Detect which cell encompasses the target text, then output its [X, Y] center coordinate. 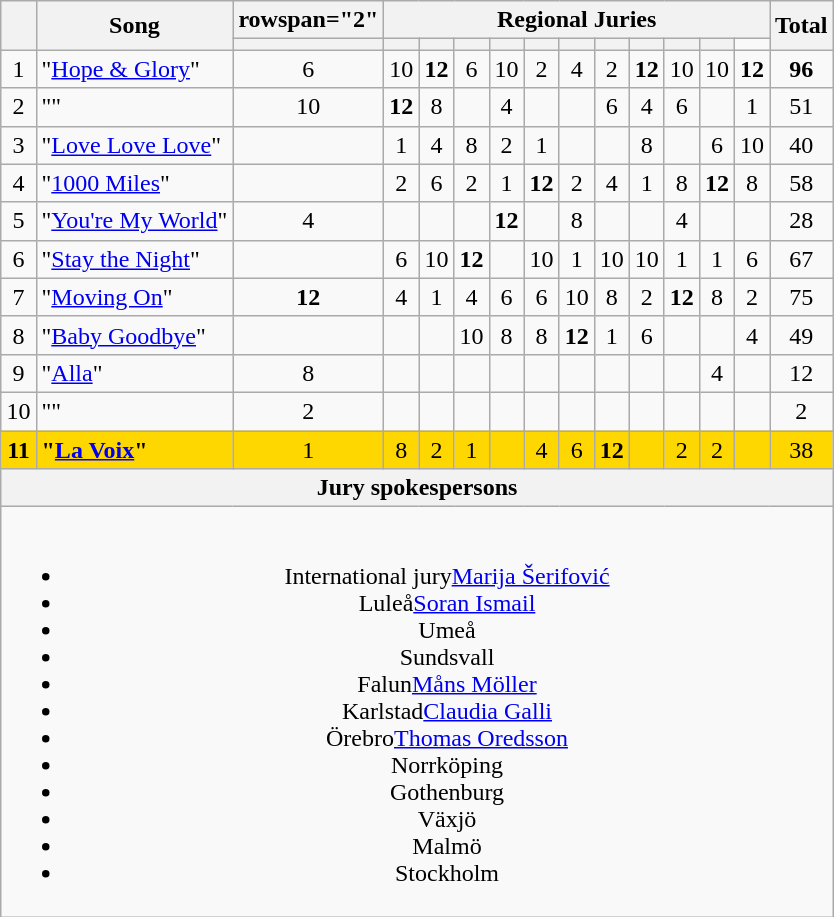
9 [18, 373]
Total [802, 26]
"Baby Goodbye" [134, 335]
"Alla" [134, 373]
"Love Love Love" [134, 145]
Jury spokespersons [417, 488]
"You're My World" [134, 221]
40 [802, 145]
75 [802, 297]
"1000 Miles" [134, 183]
7 [18, 297]
3 [18, 145]
49 [802, 335]
5 [18, 221]
38 [802, 449]
96 [802, 69]
58 [802, 183]
"Moving On" [134, 297]
"Stay the Night" [134, 259]
28 [802, 221]
rowspan="2" [308, 20]
Regional Juries [577, 20]
"La Voix" [134, 449]
67 [802, 259]
Song [134, 26]
11 [18, 449]
51 [802, 107]
"Hope & Glory" [134, 69]
